From the cell containing the given text, extract its center point as (x, y) coordinate. 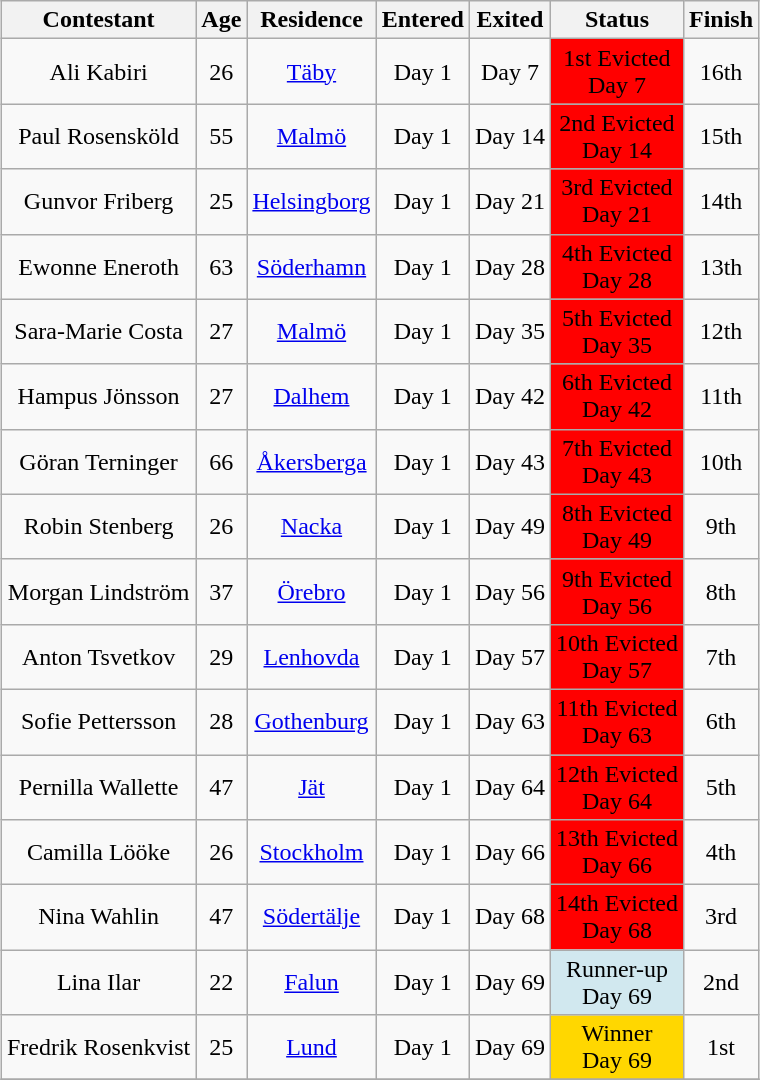
2nd (720, 982)
Status (616, 20)
Day 64 (510, 786)
Residence (312, 20)
5th (720, 786)
4th (720, 852)
22 (222, 982)
WinnerDay 69 (616, 1048)
Entered (422, 20)
Lenhovda (312, 656)
Morgan Lindström (98, 592)
Day 14 (510, 136)
63 (222, 266)
Lina Ilar (98, 982)
Contestant (98, 20)
28 (222, 722)
29 (222, 656)
Göran Terninger (98, 462)
Robin Stenberg (98, 526)
10th (720, 462)
Lund (312, 1048)
1st (720, 1048)
Stockholm (312, 852)
Södertälje (312, 918)
Åkersberga (312, 462)
37 (222, 592)
Day 21 (510, 202)
11th EvictedDay 63 (616, 722)
3rd (720, 918)
Day 28 (510, 266)
8th EvictedDay 49 (616, 526)
Jät (312, 786)
9th EvictedDay 56 (616, 592)
2nd EvictedDay 14 (616, 136)
Camilla Lööke (98, 852)
13th (720, 266)
Anton Tsvetkov (98, 656)
Day 49 (510, 526)
9th (720, 526)
Runner-upDay 69 (616, 982)
Fredrik Rosenkvist (98, 1048)
Nina Wahlin (98, 918)
Söderhamn (312, 266)
Pernilla Wallette (98, 786)
Day 7 (510, 72)
11th (720, 396)
Day 35 (510, 332)
Ewonne Eneroth (98, 266)
Sofie Pettersson (98, 722)
Gothenburg (312, 722)
Day 56 (510, 592)
66 (222, 462)
15th (720, 136)
12th (720, 332)
8th (720, 592)
Ali Kabiri (98, 72)
Age (222, 20)
Täby (312, 72)
5th EvictedDay 35 (616, 332)
3rd EvictedDay 21 (616, 202)
13th EvictedDay 66 (616, 852)
14th EvictedDay 68 (616, 918)
Day 63 (510, 722)
Day 43 (510, 462)
Paul Rosensköld (98, 136)
Hampus Jönsson (98, 396)
12th EvictedDay 64 (616, 786)
Exited (510, 20)
4th EvictedDay 28 (616, 266)
Day 66 (510, 852)
Helsingborg (312, 202)
Nacka (312, 526)
1st EvictedDay 7 (616, 72)
14th (720, 202)
Finish (720, 20)
Sara-Marie Costa (98, 332)
16th (720, 72)
7th (720, 656)
Falun (312, 982)
Örebro (312, 592)
55 (222, 136)
6th EvictedDay 42 (616, 396)
10th EvictedDay 57 (616, 656)
6th (720, 722)
Day 68 (510, 918)
Day 42 (510, 396)
Dalhem (312, 396)
7th EvictedDay 43 (616, 462)
Day 57 (510, 656)
Gunvor Friberg (98, 202)
